Return (X, Y) of the center of cell containing provided text 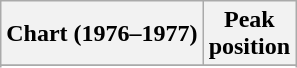
Chart (1976–1977) (102, 34)
Peakposition (249, 34)
